Pinpoint the cell where the given text exists, returning its [x, y] midpoint coordinate. 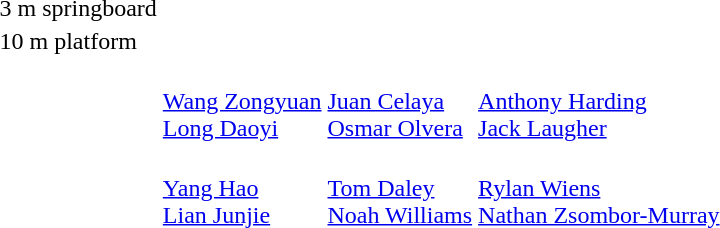
Juan CelayaOsmar Olvera [400, 101]
Wang ZongyuanLong Daoyi [242, 101]
